Find where the given text appears and provide that cell's center as [X, Y] coordinate. 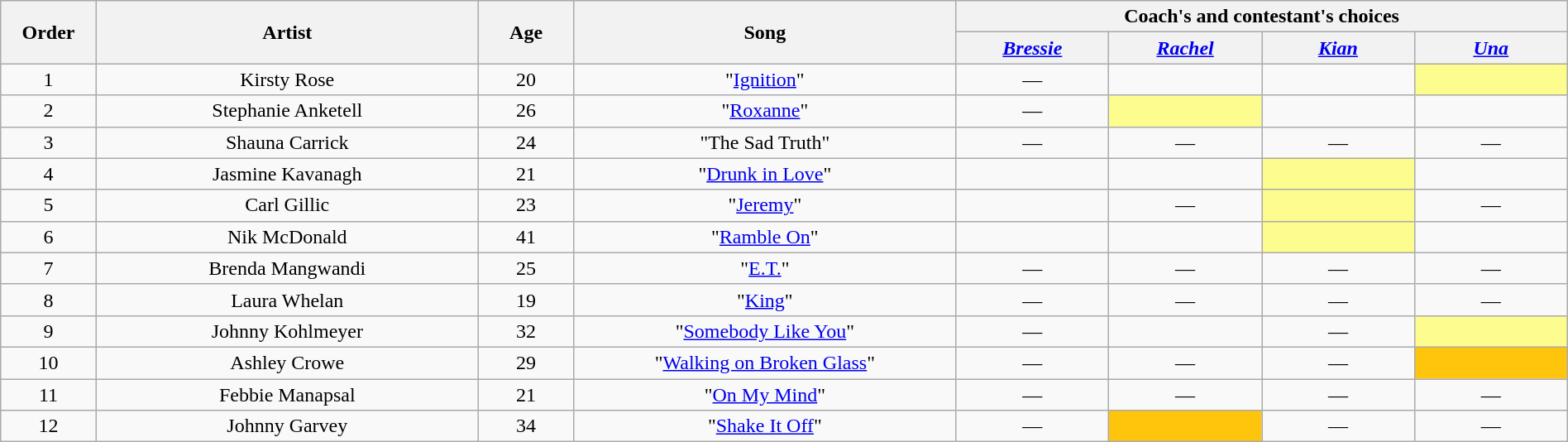
Rachel [1186, 48]
19 [526, 300]
Kirsty Rose [287, 79]
Coach's and contestant's choices [1262, 17]
Brenda Mangwandi [287, 268]
29 [526, 363]
"Roxanne" [765, 111]
Ashley Crowe [287, 363]
"E.T." [765, 268]
24 [526, 142]
"Jeremy" [765, 205]
Laura Whelan [287, 300]
Una [1490, 48]
32 [526, 331]
10 [49, 363]
Song [765, 32]
41 [526, 237]
"Ramble On" [765, 237]
Johnny Kohlmeyer [287, 331]
12 [49, 426]
9 [49, 331]
25 [526, 268]
11 [49, 395]
Carl Gillic [287, 205]
20 [526, 79]
Bressie [1032, 48]
26 [526, 111]
"Ignition" [765, 79]
"Somebody Like You" [765, 331]
Febbie Manapsal [287, 395]
3 [49, 142]
6 [49, 237]
8 [49, 300]
Johnny Garvey [287, 426]
7 [49, 268]
Jasmine Kavanagh [287, 174]
"Shake It Off" [765, 426]
Stephanie Anketell [287, 111]
"Walking on Broken Glass" [765, 363]
23 [526, 205]
5 [49, 205]
4 [49, 174]
"King" [765, 300]
1 [49, 79]
Artist [287, 32]
Nik McDonald [287, 237]
34 [526, 426]
Age [526, 32]
Kian [1338, 48]
2 [49, 111]
"Drunk in Love" [765, 174]
Order [49, 32]
"On My Mind" [765, 395]
Shauna Carrick [287, 142]
"The Sad Truth" [765, 142]
